Determine the (X, Y) coordinate at the center of the cell enclosing the given text.  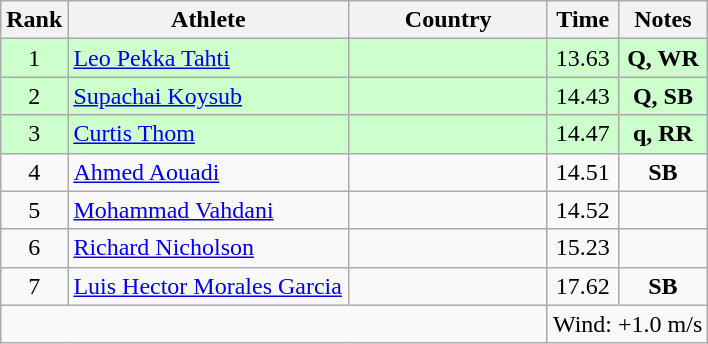
Mohammad Vahdani (208, 210)
5 (34, 210)
Notes (663, 20)
Luis Hector Morales Garcia (208, 286)
Q, WR (663, 58)
4 (34, 172)
14.51 (582, 172)
Curtis Thom (208, 134)
Time (582, 20)
1 (34, 58)
14.43 (582, 96)
Wind: +1.0 m/s (627, 324)
14.52 (582, 210)
7 (34, 286)
Q, SB (663, 96)
13.63 (582, 58)
Leo Pekka Tahti (208, 58)
6 (34, 248)
q, RR (663, 134)
Ahmed Aouadi (208, 172)
17.62 (582, 286)
Richard Nicholson (208, 248)
Athlete (208, 20)
Country (448, 20)
3 (34, 134)
15.23 (582, 248)
Rank (34, 20)
Supachai Koysub (208, 96)
14.47 (582, 134)
2 (34, 96)
